Capture the cell that displays the provided text and extract its (x, y) central coordinate. 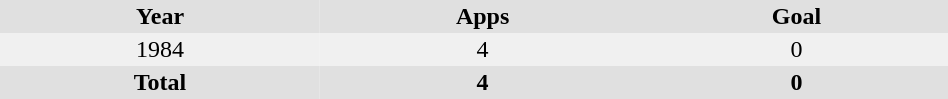
Year (160, 16)
Apps (482, 16)
1984 (160, 50)
Goal (796, 16)
Total (160, 82)
